Search for the cell housing the specified text and yield its (X, Y) center coordinate. 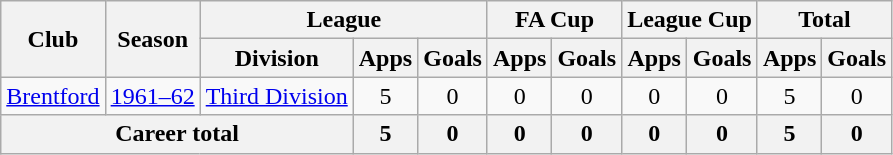
Brentford (53, 96)
FA Cup (554, 20)
1961–62 (152, 96)
League (344, 20)
League Cup (690, 20)
Division (276, 58)
Club (53, 39)
Season (152, 39)
Third Division (276, 96)
Total (824, 20)
Career total (177, 134)
